Pinpoint the cell where the given text exists, returning its (x, y) midpoint coordinate. 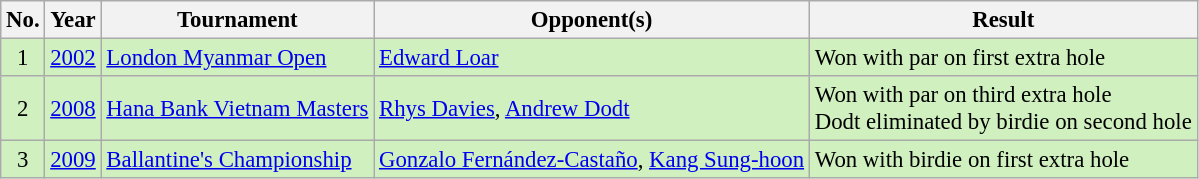
Won with birdie on first extra hole (1003, 160)
Result (1003, 20)
Opponent(s) (592, 20)
2002 (73, 58)
Won with par on first extra hole (1003, 58)
2008 (73, 108)
2009 (73, 160)
1 (23, 58)
2 (23, 108)
Tournament (238, 20)
Gonzalo Fernández-Castaño, Kang Sung-hoon (592, 160)
Hana Bank Vietnam Masters (238, 108)
No. (23, 20)
Rhys Davies, Andrew Dodt (592, 108)
Won with par on third extra holeDodt eliminated by birdie on second hole (1003, 108)
Edward Loar (592, 58)
3 (23, 160)
Ballantine's Championship (238, 160)
London Myanmar Open (238, 58)
Year (73, 20)
